Extract the (x, y) coordinate from the center of the cell holding the provided text.  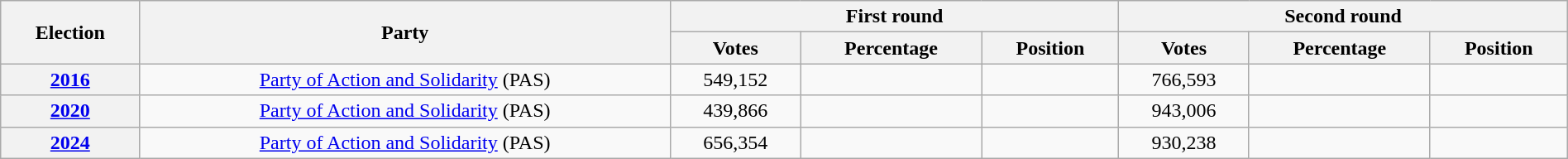
2020 (70, 111)
766,593 (1184, 79)
Election (70, 32)
549,152 (734, 79)
930,238 (1184, 142)
Second round (1343, 17)
439,866 (734, 111)
First round (894, 17)
2024 (70, 142)
656,354 (734, 142)
Party (405, 32)
943,006 (1184, 111)
2016 (70, 79)
